Return the [x, y] coordinate for the center point of the cell that contains the specified text.  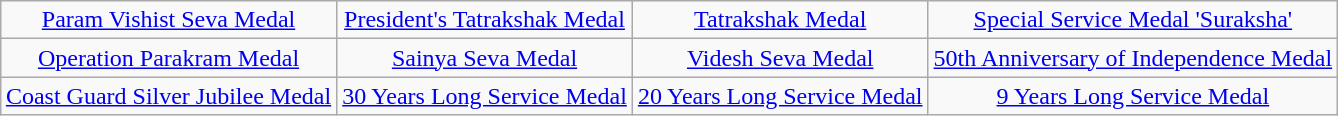
Special Service Medal 'Suraksha' [1133, 20]
Sainya Seva Medal [485, 58]
Tatrakshak Medal [780, 20]
30 Years Long Service Medal [485, 96]
President's Tatrakshak Medal [485, 20]
Videsh Seva Medal [780, 58]
20 Years Long Service Medal [780, 96]
50th Anniversary of Independence Medal [1133, 58]
9 Years Long Service Medal [1133, 96]
Coast Guard Silver Jubilee Medal [168, 96]
Operation Parakram Medal [168, 58]
Param Vishist Seva Medal [168, 20]
